Capture the cell that displays the provided text and extract its [X, Y] central coordinate. 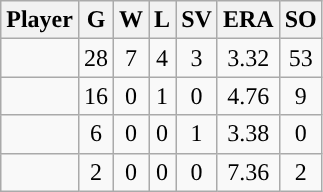
7.36 [248, 172]
7 [132, 58]
W [132, 20]
4.76 [248, 96]
9 [300, 96]
3.32 [248, 58]
28 [96, 58]
SV [197, 20]
16 [96, 96]
Player [40, 20]
4 [162, 58]
G [96, 20]
SO [300, 20]
3.38 [248, 134]
53 [300, 58]
L [162, 20]
ERA [248, 20]
6 [96, 134]
3 [197, 58]
